Search for the cell housing the specified text and yield its [x, y] center coordinate. 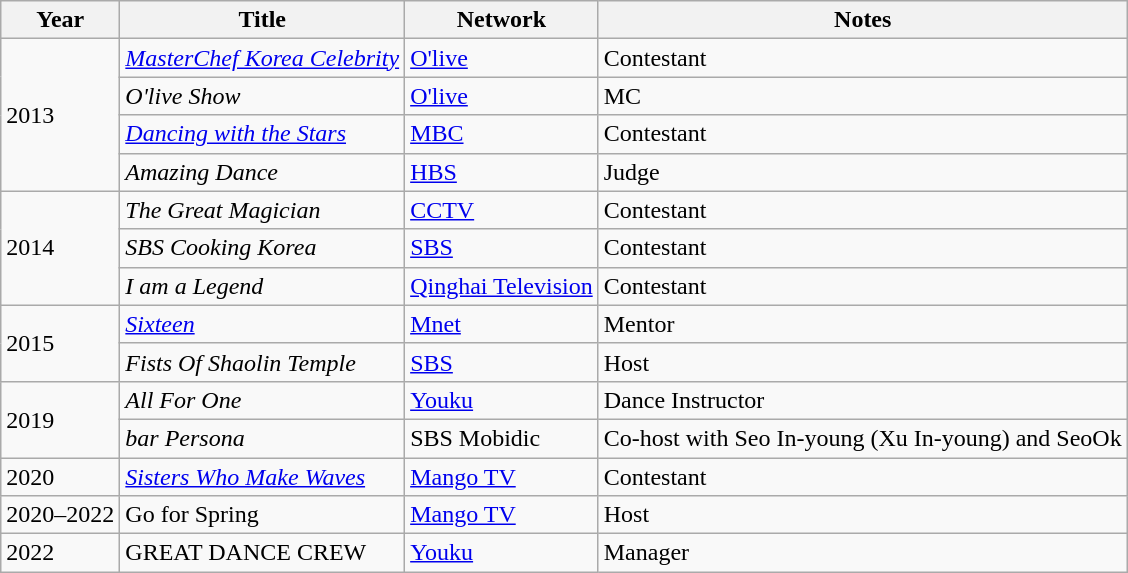
Qinghai Television [502, 286]
Mnet [502, 324]
All For One [262, 400]
MasterChef Korea Celebrity [262, 58]
MBC [502, 134]
HBS [502, 172]
Sixteen [262, 324]
Go for Spring [262, 515]
CCTV [502, 210]
Fists Of Shaolin Temple [262, 362]
O'live Show [262, 96]
MC [862, 96]
2020–2022 [60, 515]
2020 [60, 477]
bar Persona [262, 438]
Manager [862, 553]
SBS Mobidic [502, 438]
2014 [60, 248]
The Great Magician [262, 210]
2013 [60, 115]
Mentor [862, 324]
Network [502, 20]
Judge [862, 172]
2015 [60, 343]
I am a Legend [262, 286]
2022 [60, 553]
Co-host with Seo In-young (Xu In-young) and SeoOk [862, 438]
Dancing with the Stars [262, 134]
Notes [862, 20]
Sisters Who Make Waves [262, 477]
Title [262, 20]
Year [60, 20]
GREAT DANCE CREW [262, 553]
Amazing Dance [262, 172]
2019 [60, 419]
SBS Cooking Korea [262, 248]
Dance Instructor [862, 400]
